Search for the cell housing the specified text and yield its [X, Y] center coordinate. 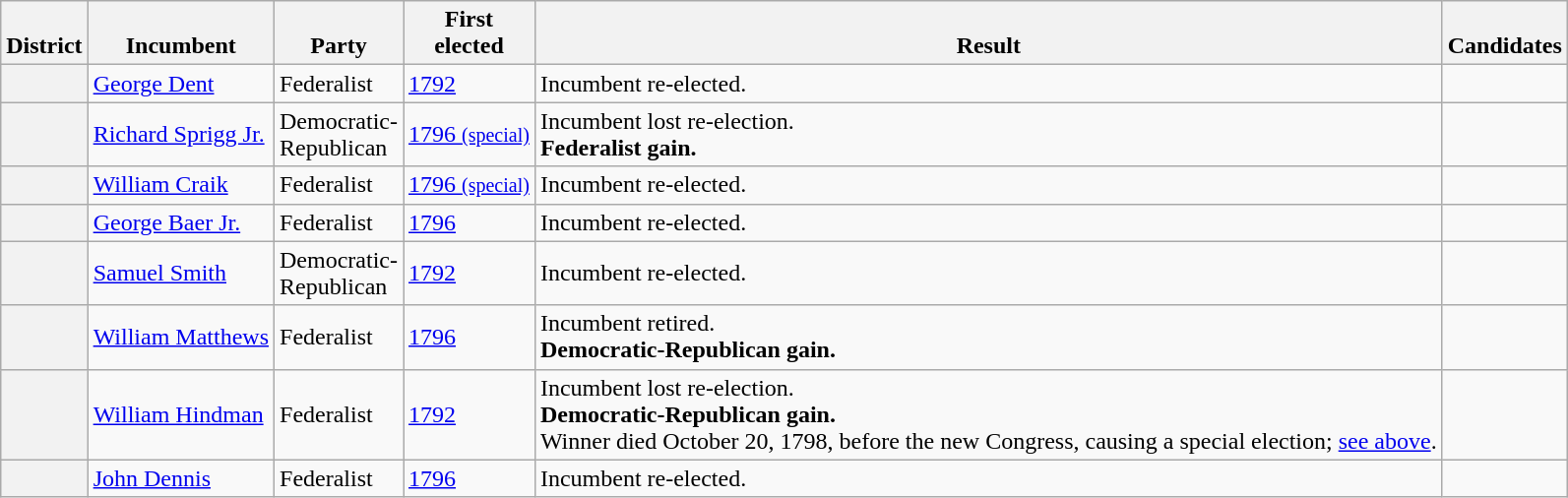
George Baer Jr. [181, 222]
Firstelected [470, 33]
Samuel Smith [181, 274]
Incumbent lost re-election.Federalist gain. [988, 134]
Incumbent [181, 33]
Candidates [1504, 33]
John Dennis [181, 478]
William Craik [181, 185]
William Hindman [181, 414]
Incumbent lost re-election.Democratic-Republican gain.Winner died October 20, 1798, before the new Congress, causing a special election; see above. [988, 414]
Incumbent retired.Democratic-Republican gain. [988, 337]
William Matthews [181, 337]
George Dent [181, 84]
Party [339, 33]
District [44, 33]
Result [988, 33]
Richard Sprigg Jr. [181, 134]
